Output the (x, y) coordinate of the center of the cell containing the given text.  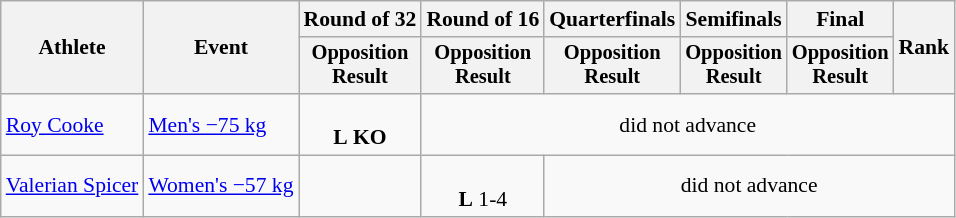
Athlete (72, 48)
Quarterfinals (612, 19)
Women's −57 kg (220, 186)
L KO (360, 124)
Rank (924, 48)
Round of 16 (482, 19)
Men's −75 kg (220, 124)
Final (840, 19)
Valerian Spicer (72, 186)
Event (220, 48)
Semifinals (734, 19)
Roy Cooke (72, 124)
L 1-4 (482, 186)
Round of 32 (360, 19)
